Find where the given text appears and provide that cell's center as [X, Y] coordinate. 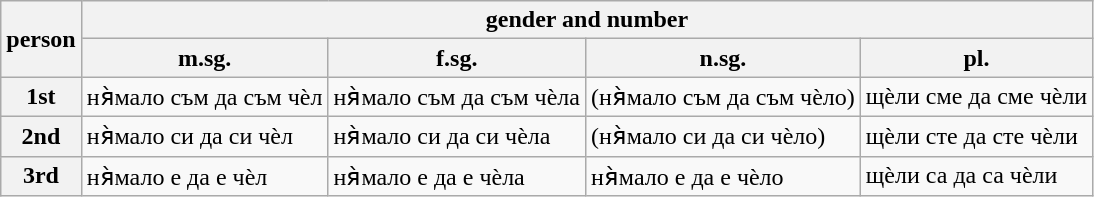
(ня̀мало си да си чѐлo) [722, 136]
f.sg. [456, 58]
n.sg. [722, 58]
(ня̀мало съм да съм чѐлo) [722, 97]
ня̀мало си да си чѐл [204, 136]
m.sg. [204, 58]
pl. [976, 58]
ня̀мало е да е чѐлa [456, 176]
ня̀мало е да е чѐлo [722, 176]
щѐли сме да сме чѐли [976, 97]
ня̀мало съм да съм чѐл [204, 97]
person [41, 39]
ня̀мало съм да съм чѐлa [456, 97]
ня̀мало е да е чѐл [204, 176]
2nd [41, 136]
3rd [41, 176]
1st [41, 97]
щѐли сте да сте чѐли [976, 136]
gender and number [587, 20]
щѐли са да са чѐли [976, 176]
ня̀мало си да си чѐлa [456, 136]
